Extract the (x, y) coordinate from the center of the cell holding the provided text.  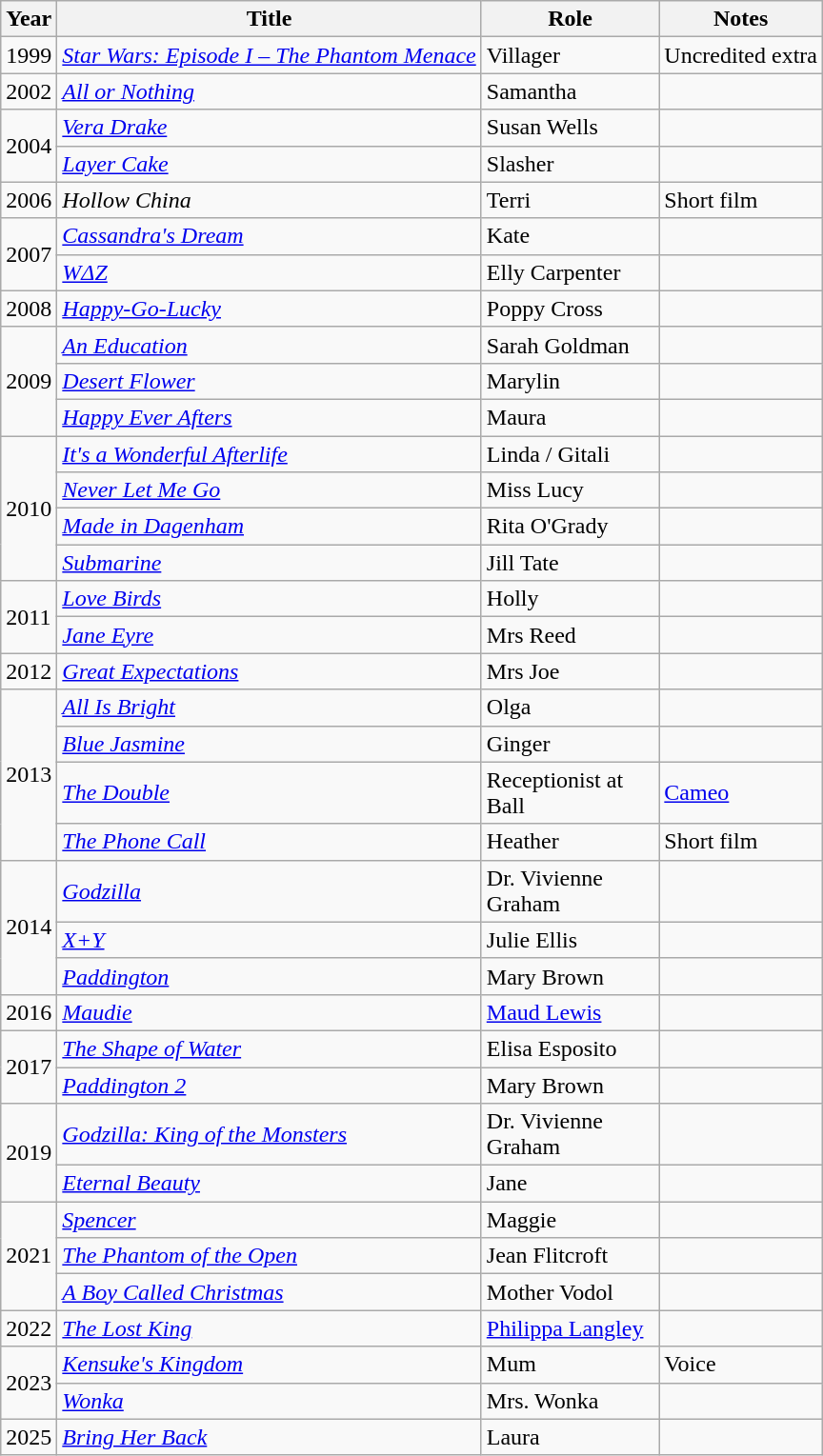
Samantha (570, 91)
2009 (29, 381)
The Shape of Water (269, 1048)
Elly Carpenter (570, 272)
The Lost King (269, 1328)
2002 (29, 91)
Mother Vodol (570, 1292)
The Double (269, 792)
Maura (570, 417)
2013 (29, 775)
Maggie (570, 1220)
Mrs Reed (570, 635)
All or Nothing (269, 91)
Poppy Cross (570, 309)
Cassandra's Dream (269, 236)
2010 (29, 509)
Rita O'Grady (570, 527)
Star Wars: Episode I – The Phantom Menace (269, 55)
Maudie (269, 1012)
Julie Ellis (570, 940)
Never Let Me Go (269, 490)
Jane (570, 1184)
2011 (29, 617)
Receptionist at Ball (570, 792)
Kate (570, 236)
Mum (570, 1365)
2025 (29, 1437)
Wonka (269, 1401)
Bring Her Back (269, 1437)
All Is Bright (269, 708)
Olga (570, 708)
Marylin (570, 381)
The Phone Call (269, 842)
Great Expectations (269, 671)
2004 (29, 146)
Made in Dagenham (269, 527)
Love Birds (269, 599)
Maud Lewis (570, 1012)
Layer Cake (269, 164)
2012 (29, 671)
Villager (570, 55)
Jean Flitcroft (570, 1256)
Year (29, 19)
Slasher (570, 164)
Miss Lucy (570, 490)
Desert Flower (269, 381)
2006 (29, 200)
Title (269, 19)
Terri (570, 200)
A Boy Called Christmas (269, 1292)
Spencer (269, 1220)
Role (570, 19)
Voice (741, 1365)
Ginger (570, 744)
Laura (570, 1437)
X+Y (269, 940)
Godzilla: King of the Monsters (269, 1135)
2023 (29, 1383)
Eternal Beauty (269, 1184)
Sarah Goldman (570, 345)
The Phantom of the Open (269, 1256)
2019 (29, 1152)
Jill Tate (570, 563)
Paddington (269, 976)
Elisa Esposito (570, 1048)
Vera Drake (269, 128)
2021 (29, 1256)
An Education (269, 345)
Happy Ever Afters (269, 417)
2007 (29, 254)
Uncredited extra (741, 55)
It's a Wonderful Afterlife (269, 454)
Godzilla (269, 891)
Philippa Langley (570, 1328)
1999 (29, 55)
Mrs Joe (570, 671)
Susan Wells (570, 128)
Kensuke's Kingdom (269, 1365)
2008 (29, 309)
Paddington 2 (269, 1085)
WΔZ (269, 272)
Holly (570, 599)
2022 (29, 1328)
2014 (29, 927)
Linda / Gitali (570, 454)
Blue Jasmine (269, 744)
2016 (29, 1012)
Happy-Go-Lucky (269, 309)
2017 (29, 1067)
Submarine (269, 563)
Notes (741, 19)
Jane Eyre (269, 635)
Mrs. Wonka (570, 1401)
Heather (570, 842)
Hollow China (269, 200)
Cameo (741, 792)
